Identify which cell holds the provided text, then report its [x, y] central coordinate. 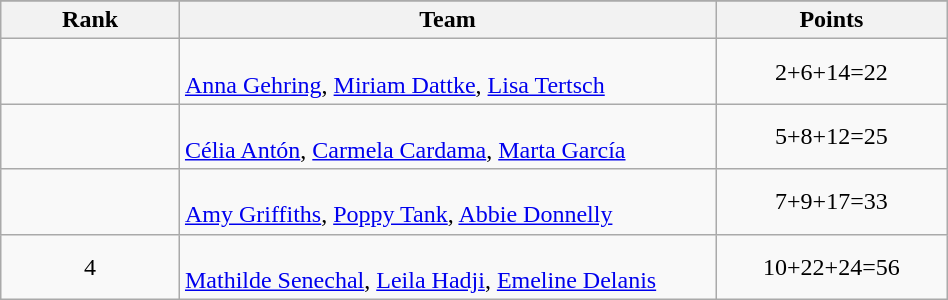
Mathilde Senechal, Leila Hadji, Emeline Delanis [447, 266]
7+9+17=33 [832, 202]
Team [447, 20]
5+8+12=25 [832, 136]
Anna Gehring, Miriam Dattke, Lisa Tertsch [447, 72]
10+22+24=56 [832, 266]
Amy Griffiths, Poppy Tank, Abbie Donnelly [447, 202]
2+6+14=22 [832, 72]
Célia Antón, Carmela Cardama, Marta García [447, 136]
4 [90, 266]
Rank [90, 20]
Points [832, 20]
